Identify which cell holds the provided text, then report its [X, Y] central coordinate. 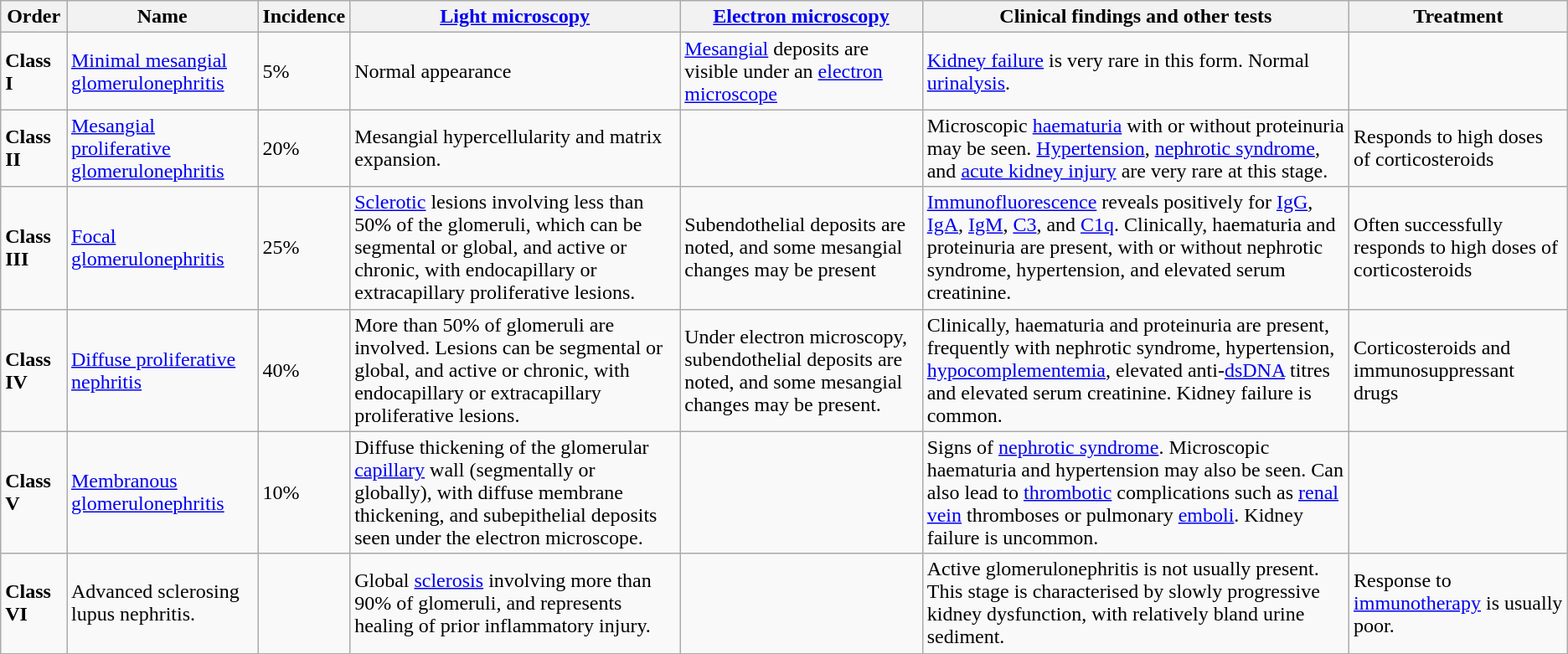
Class I [34, 71]
Under electron microscopy, subendothelial deposits are noted, and some mesangial changes may be present. [801, 370]
Kidney failure is very rare in this form. Normal urinalysis. [1136, 71]
Class II [34, 148]
Electron microscopy [801, 17]
Class III [34, 248]
5% [304, 71]
Responds to high doses of corticosteroids [1459, 148]
Focal glomerulonephritis [162, 248]
Response to immunotherapy is usually poor. [1459, 603]
Clinical findings and other tests [1136, 17]
25% [304, 248]
Class VI [34, 603]
Light microscopy [515, 17]
Order [34, 17]
Class IV [34, 370]
40% [304, 370]
Minimal mesangial glomerulonephritis [162, 71]
Membranous glomerulonephritis [162, 492]
Diffuse proliferative nephritis [162, 370]
Advanced sclerosing lupus nephritis. [162, 603]
Corticosteroids and immunosuppressant drugs [1459, 370]
Global sclerosis involving more than 90% of glomeruli, and represents healing of prior inflammatory injury. [515, 603]
10% [304, 492]
Mesangial hypercellularity and matrix expansion. [515, 148]
20% [304, 148]
Name [162, 17]
Mesangial proliferative glomerulonephritis [162, 148]
Incidence [304, 17]
Mesangial deposits are visible under an electron microscope [801, 71]
Often successfully responds to high doses of corticosteroids [1459, 248]
Treatment [1459, 17]
Class V [34, 492]
Normal appearance [515, 71]
Subendothelial deposits are noted, and some mesangial changes may be present [801, 248]
